Scan for the cell matching the given text and deliver its [X, Y] coordinate at center. 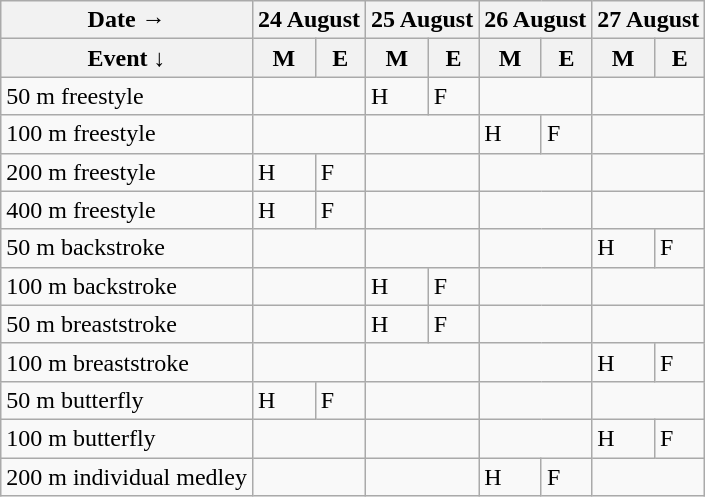
400 m freestyle [127, 210]
24 August [308, 20]
200 m freestyle [127, 172]
50 m backstroke [127, 248]
50 m butterfly [127, 400]
Event ↓ [127, 58]
100 m backstroke [127, 286]
27 August [648, 20]
Date → [127, 20]
100 m freestyle [127, 134]
100 m breaststroke [127, 362]
50 m breaststroke [127, 324]
25 August [422, 20]
50 m freestyle [127, 96]
100 m butterfly [127, 438]
26 August [536, 20]
200 m individual medley [127, 477]
